Capture the cell that displays the provided text and extract its (x, y) central coordinate. 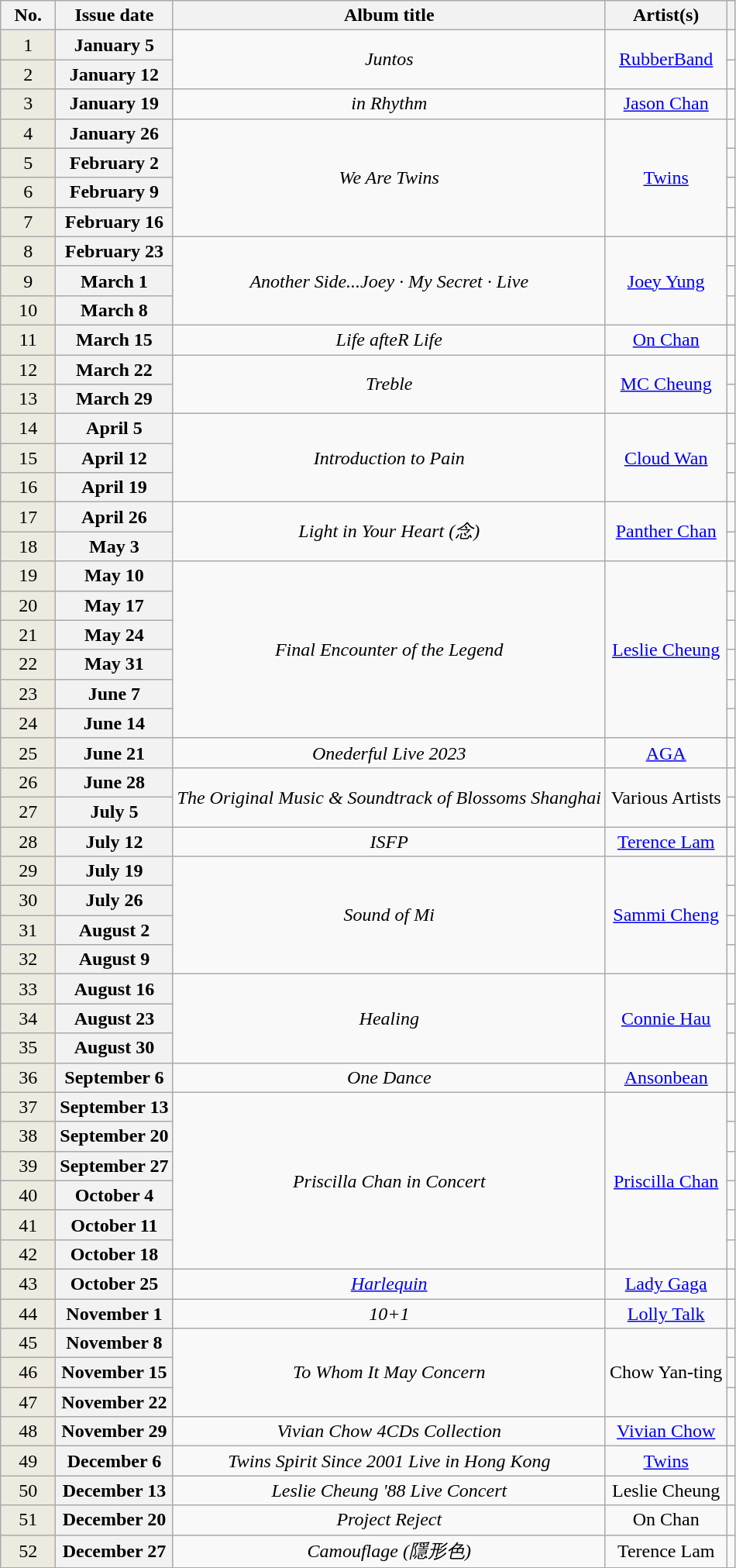
April 12 (115, 458)
September 6 (115, 1077)
February 2 (115, 163)
June 28 (115, 782)
July 5 (115, 812)
11 (28, 339)
32 (28, 960)
Cloud Wan (665, 458)
39 (28, 1166)
29 (28, 871)
No. (28, 16)
43 (28, 1284)
19 (28, 576)
in Rhythm (389, 104)
10+1 (389, 1314)
November 15 (115, 1373)
August 16 (115, 989)
2 (28, 74)
April 26 (115, 517)
October 11 (115, 1225)
13 (28, 399)
4 (28, 133)
35 (28, 1048)
September 13 (115, 1107)
20 (28, 605)
33 (28, 989)
Lady Gaga (665, 1284)
December 13 (115, 1490)
42 (28, 1254)
November 1 (115, 1314)
16 (28, 488)
21 (28, 635)
November 22 (115, 1402)
AGA (665, 753)
15 (28, 458)
June 7 (115, 694)
December 6 (115, 1461)
August 2 (115, 930)
Introduction to Pain (389, 458)
28 (28, 841)
Harlequin (389, 1284)
March 1 (115, 281)
9 (28, 281)
February 16 (115, 222)
34 (28, 1018)
Various Artists (665, 797)
38 (28, 1136)
Issue date (115, 16)
10 (28, 310)
Camouflage (隱形色) (389, 1552)
25 (28, 753)
April 5 (115, 429)
49 (28, 1461)
Treble (389, 384)
48 (28, 1432)
50 (28, 1490)
14 (28, 429)
We Are Twins (389, 177)
Project Reject (389, 1520)
Joey Yung (665, 281)
January 26 (115, 133)
Panther Chan (665, 532)
17 (28, 517)
February 23 (115, 251)
Sammi Cheng (665, 915)
37 (28, 1107)
December 20 (115, 1520)
September 27 (115, 1166)
March 22 (115, 370)
October 18 (115, 1254)
RubberBand (665, 60)
31 (28, 930)
47 (28, 1402)
Leslie Cheung '88 Live Concert (389, 1490)
Lolly Talk (665, 1314)
March 8 (115, 310)
Jason Chan (665, 104)
Life afteR Life (389, 339)
7 (28, 222)
November 29 (115, 1432)
October 25 (115, 1284)
January 12 (115, 74)
46 (28, 1373)
Healing (389, 1018)
January 19 (115, 104)
One Dance (389, 1077)
5 (28, 163)
Onederful Live 2023 (389, 753)
The Original Music & Soundtrack of Blossoms Shanghai (389, 797)
1 (28, 45)
36 (28, 1077)
October 4 (115, 1195)
12 (28, 370)
March 29 (115, 399)
August 23 (115, 1018)
December 27 (115, 1552)
18 (28, 546)
March 15 (115, 339)
April 19 (115, 488)
30 (28, 901)
Chow Yan-ting (665, 1373)
November 8 (115, 1343)
May 17 (115, 605)
MC Cheung (665, 384)
Artist(s) (665, 16)
February 9 (115, 192)
Priscilla Chan in Concert (389, 1180)
January 5 (115, 45)
Vivian Chow 4CDs Collection (389, 1432)
Album title (389, 16)
Connie Hau (665, 1018)
44 (28, 1314)
24 (28, 723)
40 (28, 1195)
Another Side...Joey · My Secret · Live (389, 281)
6 (28, 192)
23 (28, 694)
26 (28, 782)
Ansonbean (665, 1077)
May 3 (115, 546)
27 (28, 812)
51 (28, 1520)
July 12 (115, 841)
May 24 (115, 635)
Priscilla Chan (665, 1180)
To Whom It May Concern (389, 1373)
22 (28, 664)
May 10 (115, 576)
Vivian Chow (665, 1432)
August 9 (115, 960)
41 (28, 1225)
July 19 (115, 871)
52 (28, 1552)
8 (28, 251)
Juntos (389, 60)
ISFP (389, 841)
June 21 (115, 753)
Light in Your Heart (念) (389, 532)
Sound of Mi (389, 915)
45 (28, 1343)
Twins Spirit Since 2001 Live in Hong Kong (389, 1461)
3 (28, 104)
July 26 (115, 901)
June 14 (115, 723)
Final Encounter of the Legend (389, 650)
September 20 (115, 1136)
August 30 (115, 1048)
May 31 (115, 664)
